Scan for the cell matching the given text and deliver its [x, y] coordinate at center. 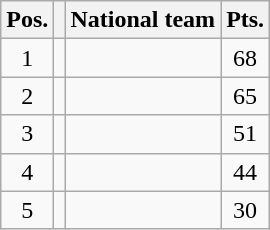
Pos. [28, 20]
4 [28, 172]
Pts. [246, 20]
44 [246, 172]
65 [246, 96]
3 [28, 134]
51 [246, 134]
National team [143, 20]
5 [28, 210]
1 [28, 58]
30 [246, 210]
2 [28, 96]
68 [246, 58]
